Detect which cell encompasses the target text, then output its (x, y) center coordinate. 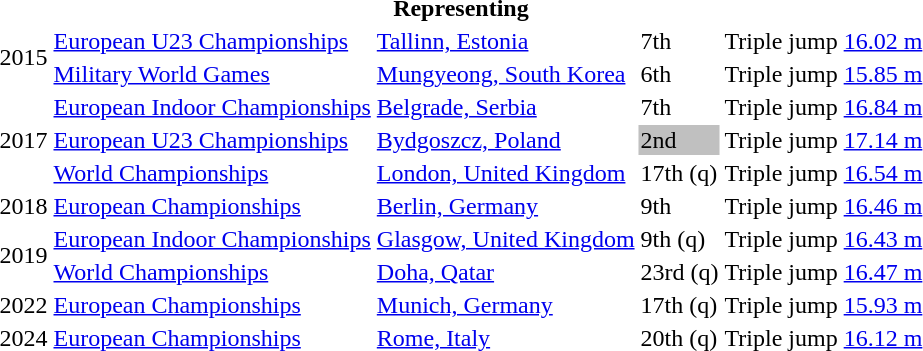
Munich, Germany (506, 305)
Bydgoszcz, Poland (506, 140)
23rd (q) (680, 272)
Doha, Qatar (506, 272)
Tallinn, Estonia (506, 41)
Military World Games (212, 74)
9th (q) (680, 239)
9th (680, 206)
Mungyeong, South Korea (506, 74)
2nd (680, 140)
Belgrade, Serbia (506, 107)
Glasgow, United Kingdom (506, 239)
6th (680, 74)
Berlin, Germany (506, 206)
London, United Kingdom (506, 173)
